Identify which cell holds the provided text, then report its (x, y) central coordinate. 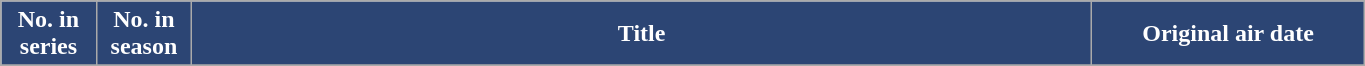
Title (642, 34)
No. inseason (144, 34)
No. inseries (48, 34)
Original air date (1228, 34)
